Extract the [X, Y] coordinate from the center of the cell holding the provided text.  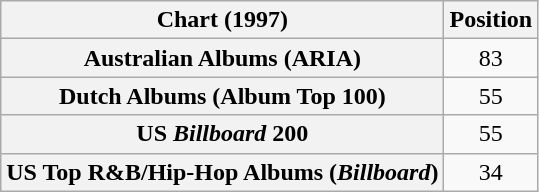
34 [491, 172]
Dutch Albums (Album Top 100) [222, 96]
83 [491, 58]
Australian Albums (ARIA) [222, 58]
US Billboard 200 [222, 134]
Position [491, 20]
Chart (1997) [222, 20]
US Top R&B/Hip-Hop Albums (Billboard) [222, 172]
